Scan for the cell matching the given text and deliver its (x, y) coordinate at center. 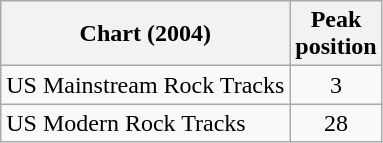
US Modern Rock Tracks (146, 123)
Peakposition (336, 34)
28 (336, 123)
US Mainstream Rock Tracks (146, 85)
3 (336, 85)
Chart (2004) (146, 34)
